From the cell containing the given text, extract its center point as [x, y] coordinate. 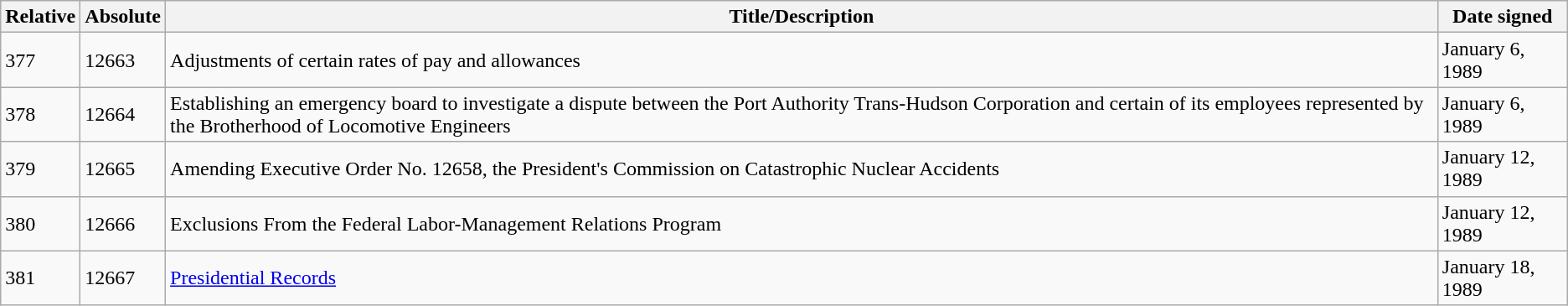
378 [40, 114]
12663 [123, 60]
Adjustments of certain rates of pay and allowances [802, 60]
12665 [123, 169]
12667 [123, 278]
Presidential Records [802, 278]
12666 [123, 223]
Amending Executive Order No. 12658, the President's Commission on Catastrophic Nuclear Accidents [802, 169]
Relative [40, 17]
377 [40, 60]
Title/Description [802, 17]
January 18, 1989 [1503, 278]
381 [40, 278]
379 [40, 169]
Exclusions From the Federal Labor-Management Relations Program [802, 223]
Absolute [123, 17]
12664 [123, 114]
380 [40, 223]
Date signed [1503, 17]
